Detect which cell encompasses the target text, then output its (x, y) center coordinate. 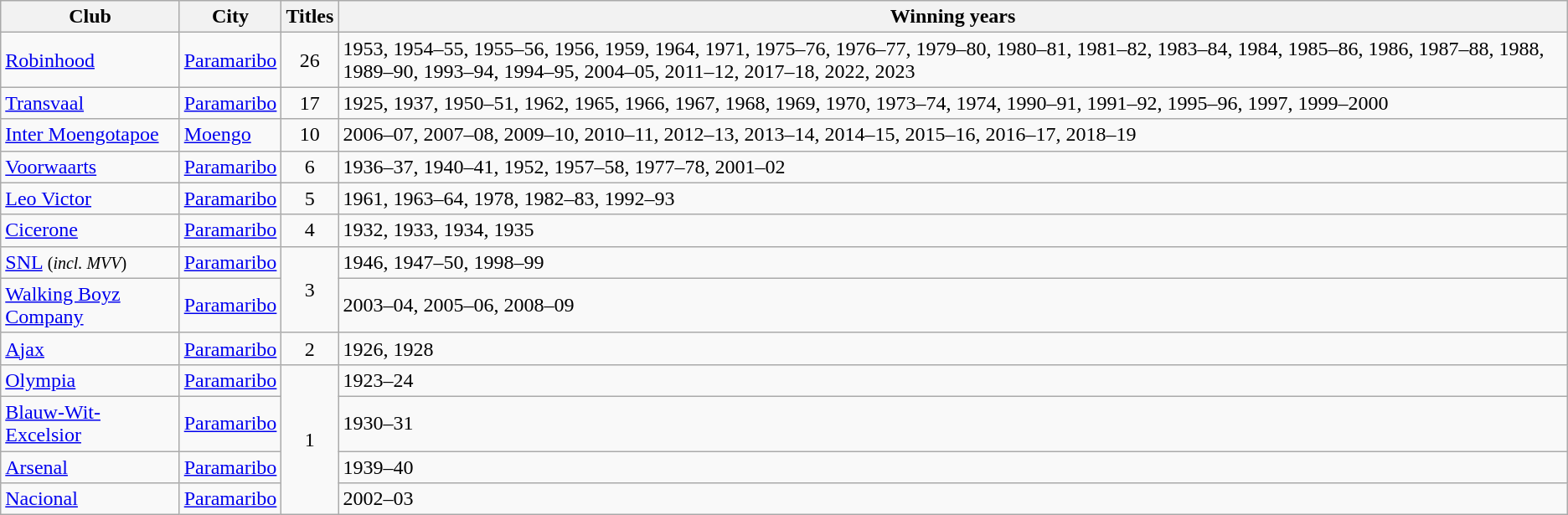
1939–40 (953, 466)
5 (310, 198)
4 (310, 230)
6 (310, 167)
2 (310, 348)
Ajax (90, 348)
1930–31 (953, 424)
1946, 1947–50, 1998–99 (953, 262)
Titles (310, 17)
Club (90, 17)
Winning years (953, 17)
Robinhood (90, 60)
2002–03 (953, 499)
Olympia (90, 380)
Voorwaarts (90, 167)
17 (310, 103)
1936–37, 1940–41, 1952, 1957–58, 1977–78, 2001–02 (953, 167)
10 (310, 135)
2006–07, 2007–08, 2009–10, 2010–11, 2012–13, 2013–14, 2014–15, 2015–16, 2016–17, 2018–19 (953, 135)
Nacional (90, 499)
1925, 1937, 1950–51, 1962, 1965, 1966, 1967, 1968, 1969, 1970, 1973–74, 1974, 1990–91, 1991–92, 1995–96, 1997, 1999–2000 (953, 103)
Inter Moengotapoe (90, 135)
Leo Victor (90, 198)
Moengo (230, 135)
2003–04, 2005–06, 2008–09 (953, 305)
3 (310, 290)
Walking Boyz Company (90, 305)
Blauw-Wit-Excelsior (90, 424)
Transvaal (90, 103)
26 (310, 60)
Cicerone (90, 230)
1 (310, 439)
1961, 1963–64, 1978, 1982–83, 1992–93 (953, 198)
1923–24 (953, 380)
City (230, 17)
Arsenal (90, 466)
1932, 1933, 1934, 1935 (953, 230)
1926, 1928 (953, 348)
SNL (incl. MVV) (90, 262)
